Find where the given text appears and provide that cell's center as (X, Y) coordinate. 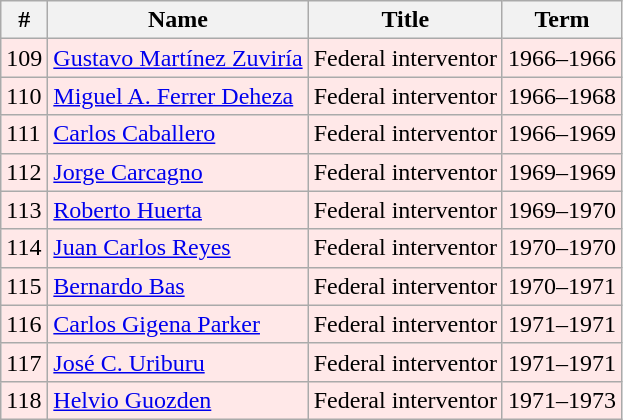
109 (24, 58)
Name (178, 20)
1969–1969 (562, 172)
116 (24, 324)
1966–1966 (562, 58)
Juan Carlos Reyes (178, 248)
111 (24, 134)
Term (562, 20)
110 (24, 96)
1970–1971 (562, 286)
Carlos Caballero (178, 134)
112 (24, 172)
117 (24, 362)
Jorge Carcagno (178, 172)
Bernardo Bas (178, 286)
1970–1970 (562, 248)
1966–1969 (562, 134)
# (24, 20)
Miguel A. Ferrer Deheza (178, 96)
114 (24, 248)
Roberto Huerta (178, 210)
118 (24, 400)
Title (405, 20)
115 (24, 286)
Helvio Guozden (178, 400)
113 (24, 210)
Gustavo Martínez Zuviría (178, 58)
1966–1968 (562, 96)
Carlos Gigena Parker (178, 324)
1971–1973 (562, 400)
1969–1970 (562, 210)
José C. Uriburu (178, 362)
